Locate the cell with the specified text and output its (x, y) center coordinate. 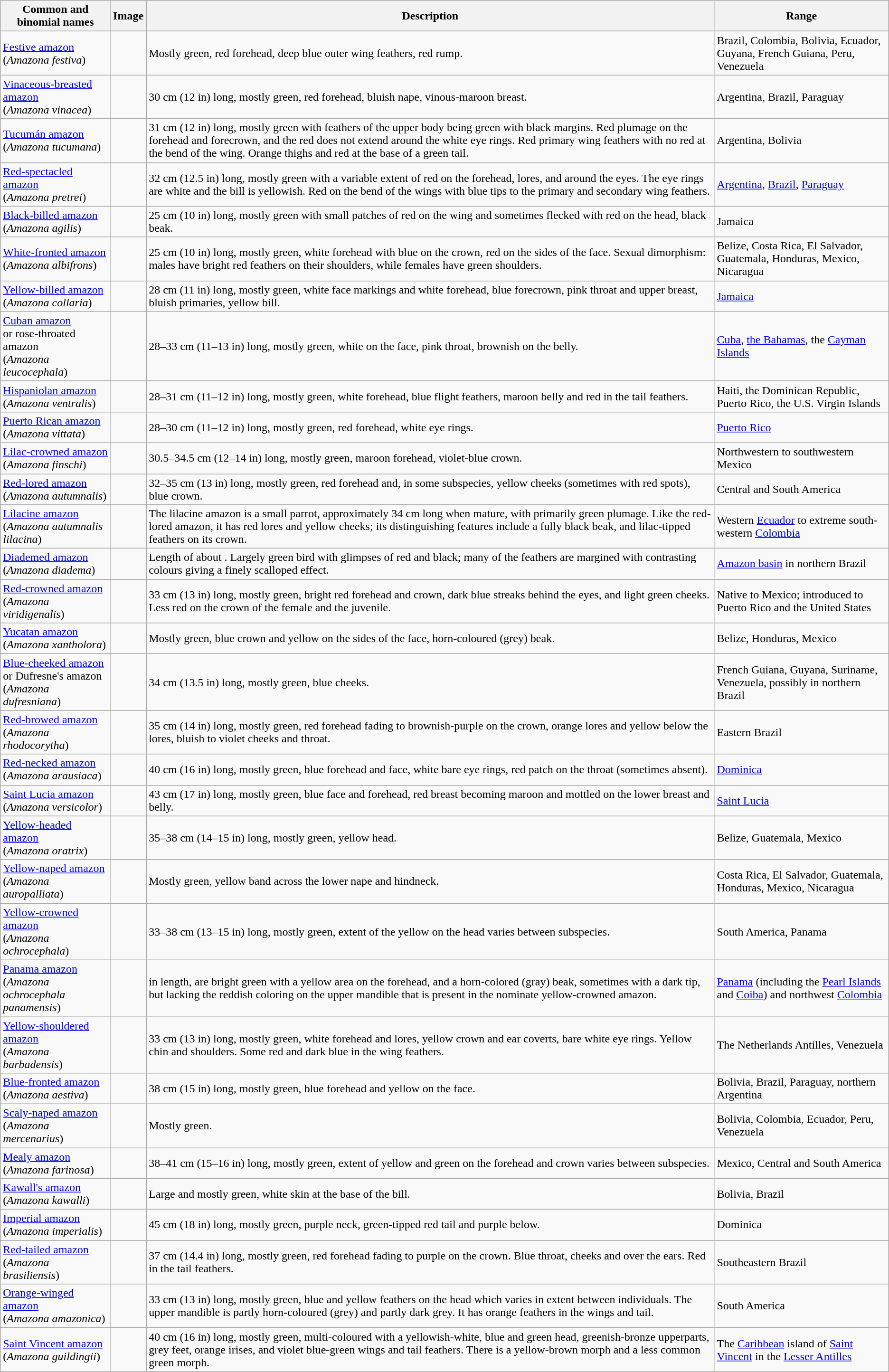
28–31 cm (11–12 in) long, mostly green, white forehead, blue flight feathers, maroon belly and red in the tail feathers. (430, 396)
Festive amazon(Amazona festiva) (56, 53)
25 cm (10 in) long, mostly green with small patches of red on the wing and sometimes flecked with red on the head, black beak. (430, 221)
Panama amazon(Amazona ochrocephala panamensis) (56, 988)
32–35 cm (13 in) long, mostly green, red forehead and, in some subspecies, yellow cheeks (sometimes with red spots), blue crown. (430, 489)
Costa Rica, El Salvador, Guatemala, Honduras, Mexico, Nicaragua (802, 881)
Imperial amazon(Amazona imperialis) (56, 1225)
Mostly green, blue crown and yellow on the sides of the face, horn-coloured (grey) beak. (430, 638)
28–30 cm (11–12 in) long, mostly green, red forehead, white eye rings. (430, 427)
28–33 cm (11–13 in) long, mostly green, white on the face, pink throat, brownish on the belly. (430, 346)
Vinaceous-breasted amazon(Amazona vinacea) (56, 97)
Yellow-headed amazon(Amazona oratrix) (56, 838)
Tucumán amazon(Amazona tucumana) (56, 141)
Saint Lucia (802, 801)
Yucatan amazon(Amazona xantholora) (56, 638)
Description (430, 16)
South America, Panama (802, 932)
French Guiana, Guyana, Suriname, Venezuela, possibly in northern Brazil (802, 682)
Saint Vincent amazon(Amazona guildingii) (56, 1350)
Hispaniolan amazon(Amazona ventralis) (56, 396)
Blue-cheeked amazonor Dufresne's amazon(Amazona dufresniana) (56, 682)
38 cm (15 in) long, mostly green, blue forehead and yellow on the face. (430, 1088)
Argentina, Bolivia (802, 141)
Red-necked amazon(Amazona arausiaca) (56, 769)
Eastern Brazil (802, 732)
Black-billed amazon(Amazona agilis) (56, 221)
Brazil, Colombia, Bolivia, Ecuador, Guyana, French Guiana, Peru, Venezuela (802, 53)
Red-spectacled amazon(Amazona pretrei) (56, 184)
Cuba, the Bahamas, the Cayman Islands (802, 346)
Yellow-naped amazon(Amazona auropalliata) (56, 881)
Red-browed amazon(Amazona rhodocorytha) (56, 732)
Kawall's amazon(Amazona kawalli) (56, 1194)
37 cm (14.4 in) long, mostly green, red forehead fading to purple on the crown. Blue throat, cheeks and over the ears. Red in the tail feathers. (430, 1262)
Blue-fronted amazon(Amazona aestiva) (56, 1088)
30.5–34.5 cm (12–14 in) long, mostly green, maroon forehead, violet-blue crown. (430, 458)
Central and South America (802, 489)
Orange-winged amazon(Amazona amazonica) (56, 1306)
Bolivia, Brazil (802, 1194)
Mostly green. (430, 1126)
Cuban amazonor rose-throated amazon(Amazona leucocephala) (56, 346)
Red-lored amazon(Amazona autumnalis) (56, 489)
45 cm (18 in) long, mostly green, purple neck, green-tipped red tail and purple below. (430, 1225)
Bolivia, Brazil, Paraguay, northern Argentina (802, 1088)
White-fronted amazon(Amazona albifrons) (56, 259)
43 cm (17 in) long, mostly green, blue face and forehead, red breast becoming maroon and mottled on the lower breast and belly. (430, 801)
Red-crowned amazon(Amazona viridigenalis) (56, 601)
Southeastern Brazil (802, 1262)
Native to Mexico; introduced to Puerto Rico and the United States (802, 601)
Belize, Guatemala, Mexico (802, 838)
Belize, Costa Rica, El Salvador, Guatemala, Honduras, Mexico, Nicaragua (802, 259)
Lilac-crowned amazon(Amazona finschi) (56, 458)
38–41 cm (15–16 in) long, mostly green, extent of yellow and green on the forehead and crown varies between subspecies. (430, 1163)
Amazon basin in northern Brazil (802, 564)
Image (128, 16)
Mostly green, yellow band across the lower nape and hindneck. (430, 881)
Mostly green, red forehead, deep blue outer wing feathers, red rump. (430, 53)
Bolivia, Colombia, Ecuador, Peru, Venezuela (802, 1126)
Red-tailed amazon(Amazona brasiliensis) (56, 1262)
Common and binomial names (56, 16)
Diademed amazon(Amazona diadema) (56, 564)
Yellow-crowned amazon(Amazona ochrocephala) (56, 932)
Large and mostly green, white skin at the base of the bill. (430, 1194)
Range (802, 16)
30 cm (12 in) long, mostly green, red forehead, bluish nape, vinous-maroon breast. (430, 97)
Lilacine amazon(Amazona autumnalis lilacina) (56, 527)
Mexico, Central and South America (802, 1163)
Puerto Rican amazon(Amazona vittata) (56, 427)
40 cm (16 in) long, mostly green, blue forehead and face, white bare eye rings, red patch on the throat (sometimes absent). (430, 769)
Yellow-billed amazon(Amazona collaria) (56, 296)
Western Ecuador to extreme south-western Colombia (802, 527)
Northwestern to southwestern Mexico (802, 458)
33–38 cm (13–15 in) long, mostly green, extent of the yellow on the head varies between subspecies. (430, 932)
Saint Lucia amazon(Amazona versicolor) (56, 801)
Yellow-shouldered amazon(Amazona barbadensis) (56, 1045)
Belize, Honduras, Mexico (802, 638)
Scaly-naped amazon(Amazona mercenarius) (56, 1126)
Mealy amazon(Amazona farinosa) (56, 1163)
Panama (including the Pearl Islands and Coiba) and northwest Colombia (802, 988)
South America (802, 1306)
The Netherlands Antilles, Venezuela (802, 1045)
Haiti, the Dominican Republic, Puerto Rico, the U.S. Virgin Islands (802, 396)
35–38 cm (14–15 in) long, mostly green, yellow head. (430, 838)
The Caribbean island of Saint Vincent in the Lesser Antilles (802, 1350)
34 cm (13.5 in) long, mostly green, blue cheeks. (430, 682)
Puerto Rico (802, 427)
